Provide the (x, y) coordinate of the cell's center where the given text is located.  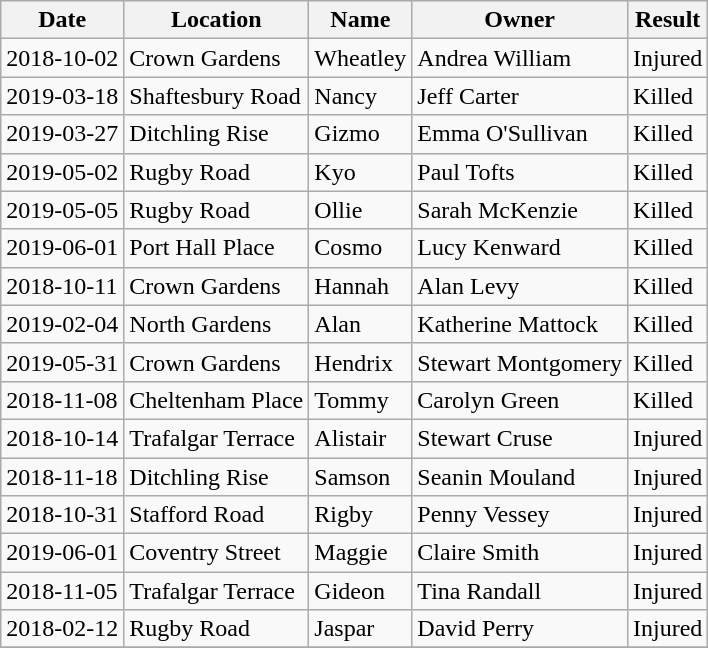
Hannah (360, 286)
Jaspar (360, 629)
Nancy (360, 96)
Date (62, 20)
Hendrix (360, 362)
Shaftesbury Road (216, 96)
2018-02-12 (62, 629)
Jeff Carter (520, 96)
Coventry Street (216, 553)
Emma O'Sullivan (520, 134)
North Gardens (216, 324)
2018-10-31 (62, 515)
Rigby (360, 515)
Wheatley (360, 58)
2018-11-18 (62, 477)
Claire Smith (520, 553)
Alistair (360, 438)
Alan (360, 324)
Tommy (360, 400)
Ollie (360, 210)
Stewart Cruse (520, 438)
2019-03-27 (62, 134)
2019-05-05 (62, 210)
Maggie (360, 553)
2018-10-11 (62, 286)
Gizmo (360, 134)
Tina Randall (520, 591)
2018-10-14 (62, 438)
Andrea William (520, 58)
Cheltenham Place (216, 400)
Lucy Kenward (520, 248)
Carolyn Green (520, 400)
2019-02-04 (62, 324)
Result (668, 20)
Paul Tofts (520, 172)
Stafford Road (216, 515)
Owner (520, 20)
David Perry (520, 629)
Sarah McKenzie (520, 210)
2019-05-31 (62, 362)
2019-05-02 (62, 172)
Stewart Montgomery (520, 362)
Kyo (360, 172)
Katherine Mattock (520, 324)
Port Hall Place (216, 248)
2019-03-18 (62, 96)
Samson (360, 477)
Alan Levy (520, 286)
Name (360, 20)
2018-10-02 (62, 58)
Location (216, 20)
Cosmo (360, 248)
2018-11-08 (62, 400)
Seanin Mouland (520, 477)
2018-11-05 (62, 591)
Gideon (360, 591)
Penny Vessey (520, 515)
